Provide the [x, y] coordinate of the cell's center where the given text is located.  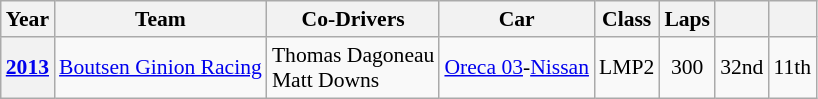
Boutsen Ginion Racing [160, 68]
Co-Drivers [354, 19]
Laps [687, 19]
Oreca 03-Nissan [516, 68]
LMP2 [626, 68]
Thomas Dagoneau Matt Downs [354, 68]
300 [687, 68]
Car [516, 19]
Year [28, 19]
11th [792, 68]
Class [626, 19]
Team [160, 19]
32nd [742, 68]
2013 [28, 68]
